Provide the (X, Y) coordinate of the cell's center where the given text is located.  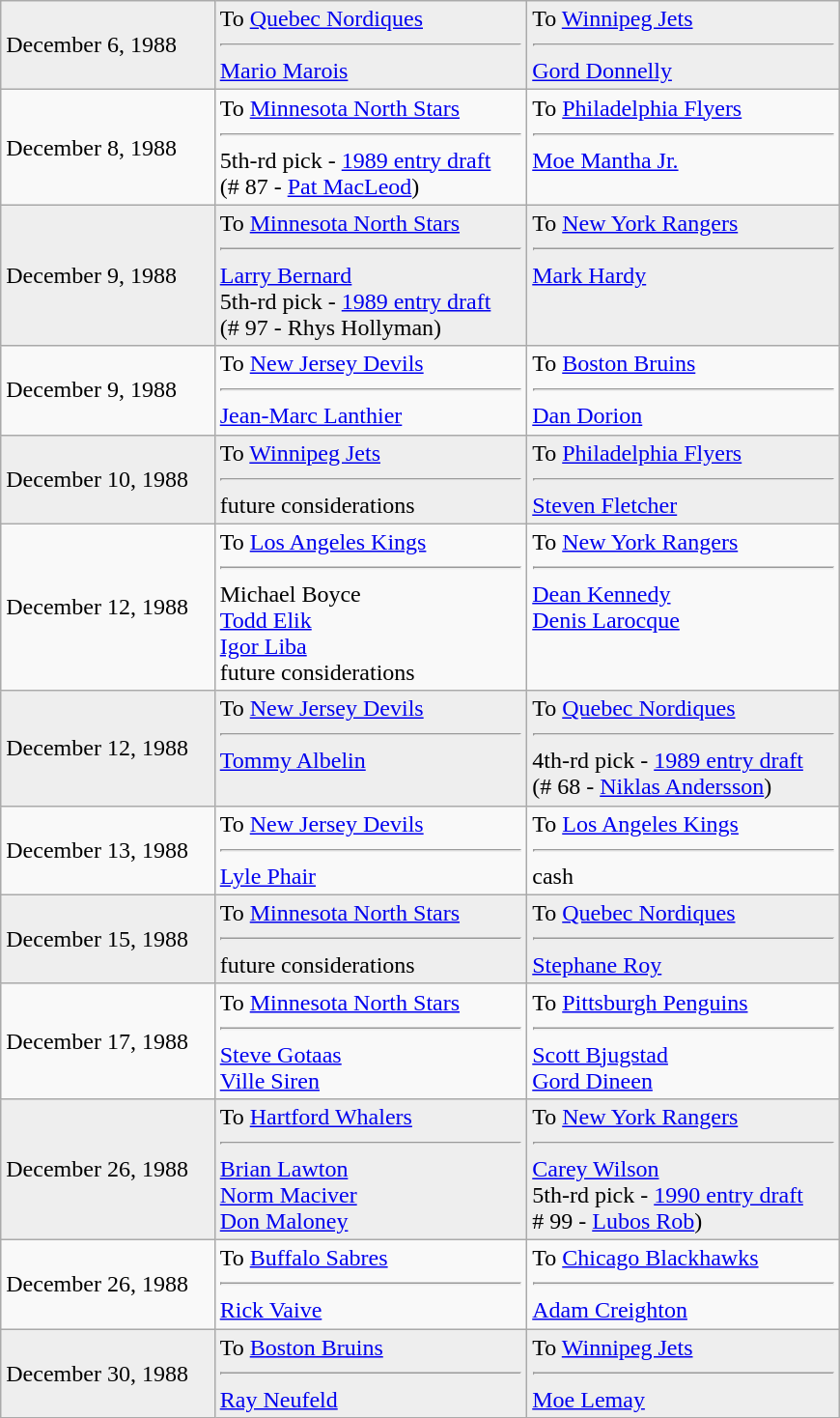
To Buffalo SabresRick Vaive (371, 1284)
To Philadelphia FlyersMoe Mantha Jr. (684, 147)
To Philadelphia FlyersSteven Fletcher (684, 479)
To Los Angeles KingsMichael BoyceTodd ElikIgor Libafuture considerations (371, 607)
To Winnipeg JetsMoe Lemay (684, 1374)
To Boston BruinsRay Neufeld (371, 1374)
To New York RangersCarey Wilson5th-rd pick - 1990 entry draft# 99 - Lubos Rob) (684, 1169)
To Hartford WhalersBrian LawtonNorm MaciverDon Maloney (371, 1169)
To Winnipeg Jetsfuture considerations (371, 479)
December 15, 1988 (108, 939)
To New Jersey DevilsTommy Albelin (371, 748)
To Winnipeg JetsGord Donnelly (684, 45)
To Boston BruinsDan Dorion (684, 390)
To New Jersey DevilsJean-Marc Lanthier (371, 390)
December 10, 1988 (108, 479)
December 17, 1988 (108, 1041)
December 30, 1988 (108, 1374)
To Quebec Nordiques4th-rd pick - 1989 entry draft(# 68 - Niklas Andersson) (684, 748)
December 6, 1988 (108, 45)
December 13, 1988 (108, 850)
December 8, 1988 (108, 147)
To Quebec NordiquesStephane Roy (684, 939)
To Chicago BlackhawksAdam Creighton (684, 1284)
To Los Angeles Kingscash (684, 850)
To New Jersey DevilsLyle Phair (371, 850)
To Minnesota North Starsfuture considerations (371, 939)
To Minnesota North Stars5th-rd pick - 1989 entry draft(# 87 - Pat MacLeod) (371, 147)
To Pittsburgh PenguinsScott BjugstadGord Dineen (684, 1041)
To New York RangersMark Hardy (684, 275)
To Minnesota North StarsLarry Bernard5th-rd pick - 1989 entry draft(# 97 - Rhys Hollyman) (371, 275)
To New York RangersDean KennedyDenis Larocque (684, 607)
To Quebec NordiquesMario Marois (371, 45)
To Minnesota North StarsSteve GotaasVille Siren (371, 1041)
